Pinpoint the cell where the given text exists, returning its [x, y] midpoint coordinate. 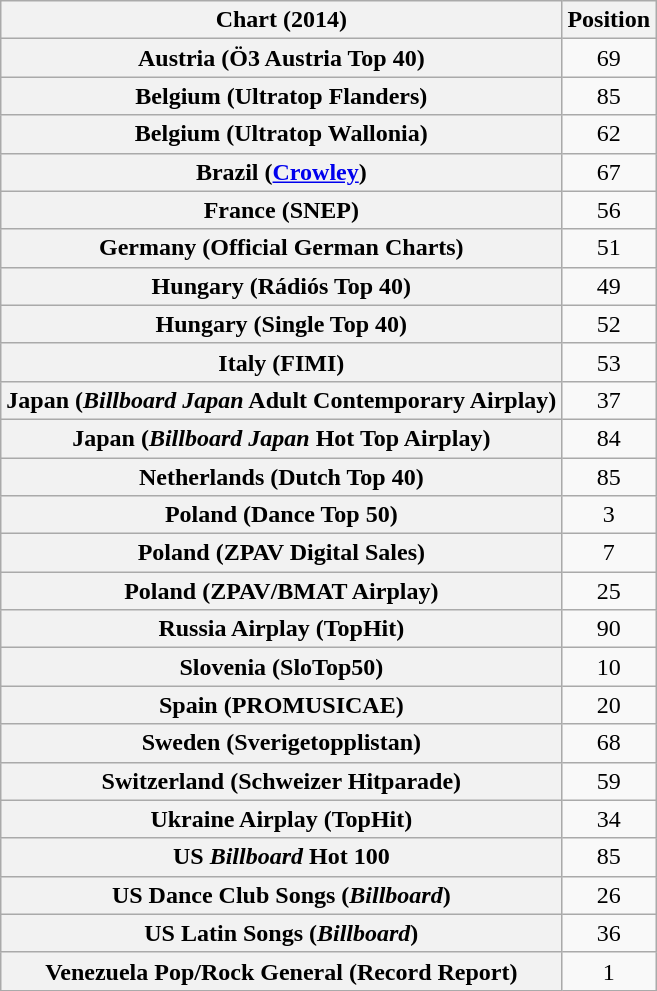
10 [609, 667]
26 [609, 895]
51 [609, 248]
Russia Airplay (TopHit) [282, 629]
US Latin Songs (Billboard) [282, 933]
37 [609, 400]
Slovenia (SloTop50) [282, 667]
Switzerland (Schweizer Hitparade) [282, 781]
84 [609, 438]
20 [609, 705]
34 [609, 819]
Belgium (Ultratop Wallonia) [282, 134]
49 [609, 286]
25 [609, 591]
Spain (PROMUSICAE) [282, 705]
Venezuela Pop/Rock General (Record Report) [282, 971]
Belgium (Ultratop Flanders) [282, 96]
7 [609, 553]
Position [609, 20]
53 [609, 362]
Poland (Dance Top 50) [282, 515]
Netherlands (Dutch Top 40) [282, 477]
US Dance Club Songs (Billboard) [282, 895]
Chart (2014) [282, 20]
69 [609, 58]
Hungary (Rádiós Top 40) [282, 286]
Austria (Ö3 Austria Top 40) [282, 58]
Poland (ZPAV Digital Sales) [282, 553]
56 [609, 210]
US Billboard Hot 100 [282, 857]
Germany (Official German Charts) [282, 248]
Poland (ZPAV/BMAT Airplay) [282, 591]
Hungary (Single Top 40) [282, 324]
Ukraine Airplay (TopHit) [282, 819]
68 [609, 743]
1 [609, 971]
Italy (FIMI) [282, 362]
France (SNEP) [282, 210]
Sweden (Sverigetopplistan) [282, 743]
Japan (Billboard Japan Hot Top Airplay) [282, 438]
36 [609, 933]
Brazil (Crowley) [282, 172]
67 [609, 172]
3 [609, 515]
59 [609, 781]
Japan (Billboard Japan Adult Contemporary Airplay) [282, 400]
62 [609, 134]
52 [609, 324]
90 [609, 629]
